Return [x, y] of the center of cell containing provided text 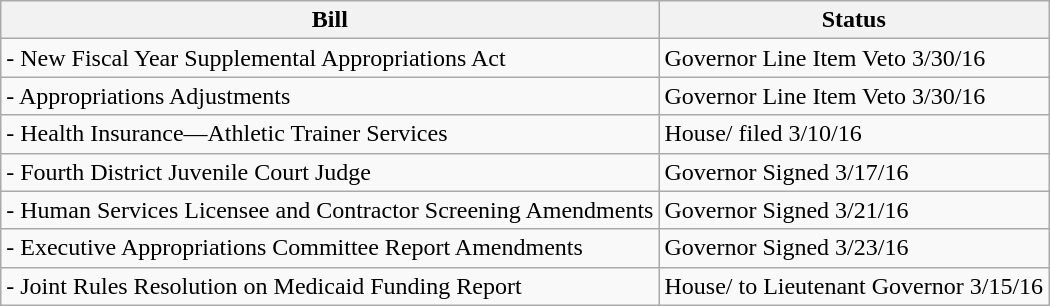
House/ to Lieutenant Governor 3/15/16 [854, 286]
- Executive Appropriations Committee Report Amendments [330, 248]
- Appropriations Adjustments [330, 96]
- New Fiscal Year Supplemental Appropriations Act [330, 58]
Status [854, 20]
Governor Signed 3/23/16 [854, 248]
- Fourth District Juvenile Court Judge [330, 172]
House/ filed 3/10/16 [854, 134]
Bill [330, 20]
- Human Services Licensee and Contractor Screening Amendments [330, 210]
Governor Signed 3/17/16 [854, 172]
- Health Insurance—Athletic Trainer Services [330, 134]
Governor Signed 3/21/16 [854, 210]
- Joint Rules Resolution on Medicaid Funding Report [330, 286]
